Capture the cell that displays the provided text and extract its (x, y) central coordinate. 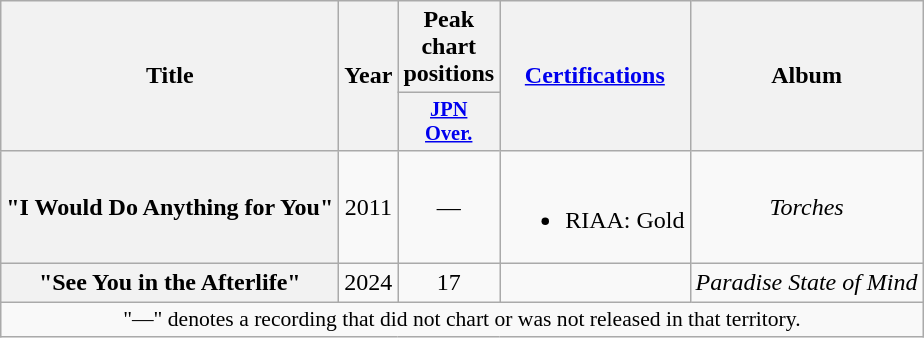
"I Would Do Anything for You" (170, 206)
Peak chart positions (449, 47)
Paradise State of Mind (806, 283)
JPNOver. (449, 122)
"—" denotes a recording that did not chart or was not released in that territory. (462, 320)
Title (170, 76)
— (449, 206)
Year (368, 76)
"See You in the Afterlife" (170, 283)
2011 (368, 206)
2024 (368, 283)
Torches (806, 206)
Album (806, 76)
RIAA: Gold (595, 206)
17 (449, 283)
Certifications (595, 76)
